Return (x, y) of the center of cell containing provided text 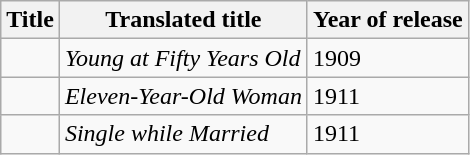
Eleven-Year-Old Woman (183, 96)
Title (30, 20)
1909 (388, 58)
Single while Married (183, 134)
Translated title (183, 20)
Year of release (388, 20)
Young at Fifty Years Old (183, 58)
